Locate the cell with the specified text and output its [X, Y] center coordinate. 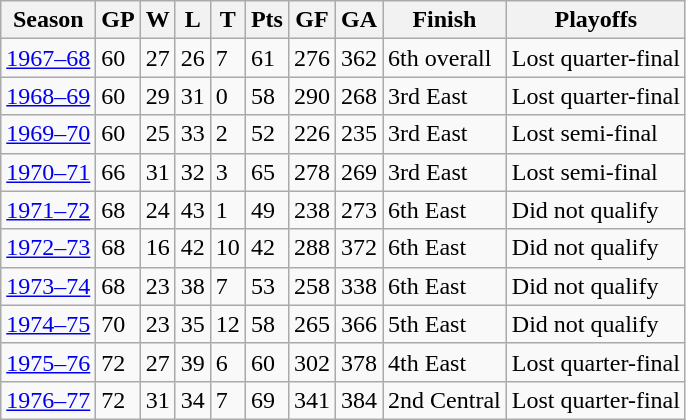
1 [228, 210]
35 [192, 324]
1973–74 [48, 286]
269 [360, 172]
32 [192, 172]
1974–75 [48, 324]
1967–68 [48, 58]
43 [192, 210]
265 [312, 324]
12 [228, 324]
16 [158, 248]
L [192, 20]
Finish [445, 20]
6 [228, 362]
3 [228, 172]
GF [312, 20]
26 [192, 58]
Playoffs [596, 20]
39 [192, 362]
2nd Central [445, 400]
6th overall [445, 58]
GA [360, 20]
0 [228, 96]
5th East [445, 324]
69 [266, 400]
1975–76 [48, 362]
49 [266, 210]
276 [312, 58]
24 [158, 210]
29 [158, 96]
38 [192, 286]
66 [118, 172]
238 [312, 210]
33 [192, 134]
53 [266, 286]
366 [360, 324]
Pts [266, 20]
1969–70 [48, 134]
1970–71 [48, 172]
W [158, 20]
4th East [445, 362]
1968–69 [48, 96]
338 [360, 286]
258 [312, 286]
302 [312, 362]
226 [312, 134]
61 [266, 58]
1972–73 [48, 248]
1976–77 [48, 400]
268 [360, 96]
378 [360, 362]
65 [266, 172]
70 [118, 324]
GP [118, 20]
1971–72 [48, 210]
341 [312, 400]
288 [312, 248]
10 [228, 248]
T [228, 20]
362 [360, 58]
25 [158, 134]
278 [312, 172]
372 [360, 248]
235 [360, 134]
384 [360, 400]
273 [360, 210]
2 [228, 134]
34 [192, 400]
290 [312, 96]
52 [266, 134]
Season [48, 20]
